Search for the cell housing the specified text and yield its (X, Y) center coordinate. 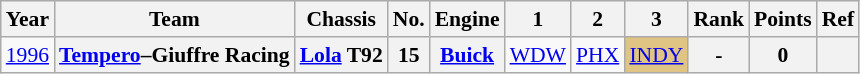
PHX (598, 55)
WDW (538, 55)
Team (174, 19)
Buick (468, 55)
3 (656, 19)
Tempero–Giuffre Racing (174, 55)
2 (598, 19)
No. (409, 19)
INDY (656, 55)
Year (28, 19)
Ref (838, 19)
Lola T92 (342, 55)
Rank (718, 19)
- (718, 55)
1996 (28, 55)
15 (409, 55)
1 (538, 19)
Points (783, 19)
Engine (468, 19)
Chassis (342, 19)
0 (783, 55)
